Identify which cell holds the provided text, then report its [x, y] central coordinate. 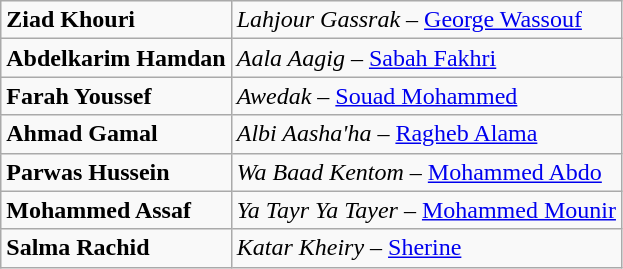
Salma Rachid [116, 248]
Lahjour Gassrak – George Wassouf [426, 20]
Aala Aagig – Sabah Fakhri [426, 58]
Awedak – Souad Mohammed [426, 96]
Abdelkarim Hamdan [116, 58]
Farah Youssef [116, 96]
Mohammed Assaf [116, 210]
Ziad Khouri [116, 20]
Parwas Hussein [116, 172]
Katar Kheiry – Sherine [426, 248]
Albi Aasha'ha – Ragheb Alama [426, 134]
Wa Baad Kentom – Mohammed Abdo [426, 172]
Ya Tayr Ya Tayer – Mohammed Mounir [426, 210]
Ahmad Gamal [116, 134]
